Detect which cell encompasses the target text, then output its [x, y] center coordinate. 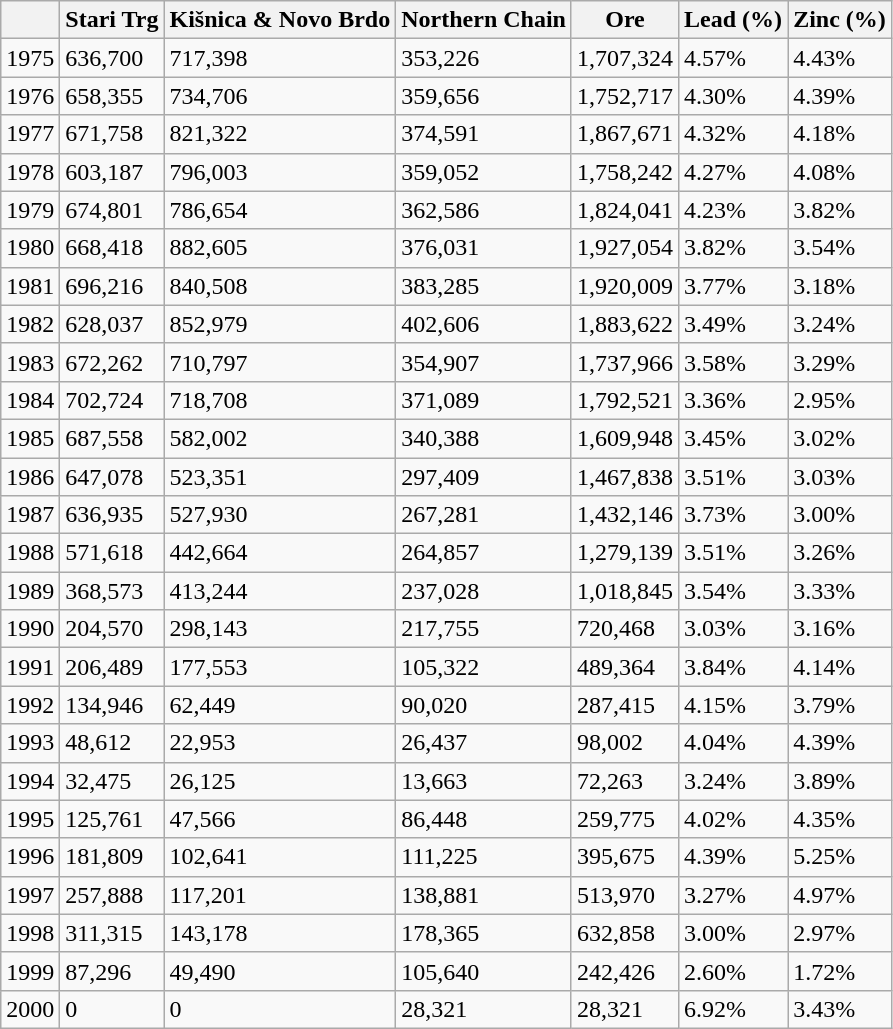
786,654 [280, 210]
1978 [30, 172]
4.97% [840, 895]
117,201 [280, 895]
582,002 [280, 438]
1,752,717 [624, 96]
362,586 [484, 210]
6.92% [734, 1009]
217,755 [484, 629]
1993 [30, 743]
4.30% [734, 96]
1,737,966 [624, 362]
264,857 [484, 553]
Stari Trg [112, 20]
4.08% [840, 172]
3.36% [734, 400]
32,475 [112, 781]
1998 [30, 933]
3.16% [840, 629]
603,187 [112, 172]
1,609,948 [624, 438]
395,675 [624, 857]
658,355 [112, 96]
2.60% [734, 971]
489,364 [624, 667]
354,907 [484, 362]
672,262 [112, 362]
47,566 [280, 819]
1987 [30, 515]
1984 [30, 400]
311,315 [112, 933]
4.35% [840, 819]
442,664 [280, 553]
1,883,622 [624, 324]
287,415 [624, 705]
852,979 [280, 324]
1,927,054 [624, 248]
177,553 [280, 667]
1975 [30, 58]
718,708 [280, 400]
734,706 [280, 96]
513,970 [624, 895]
102,641 [280, 857]
Zinc (%) [840, 20]
297,409 [484, 477]
105,640 [484, 971]
1,432,146 [624, 515]
90,020 [484, 705]
632,858 [624, 933]
1,920,009 [624, 286]
636,700 [112, 58]
13,663 [484, 781]
98,002 [624, 743]
26,125 [280, 781]
181,809 [112, 857]
710,797 [280, 362]
3.29% [840, 362]
1982 [30, 324]
402,606 [484, 324]
1980 [30, 248]
72,263 [624, 781]
702,724 [112, 400]
4.32% [734, 134]
359,052 [484, 172]
3.58% [734, 362]
Kišnica & Novo Brdo [280, 20]
4.23% [734, 210]
3.49% [734, 324]
796,003 [280, 172]
1983 [30, 362]
353,226 [484, 58]
3.84% [734, 667]
374,591 [484, 134]
1988 [30, 553]
1,758,242 [624, 172]
204,570 [112, 629]
1997 [30, 895]
4.43% [840, 58]
2.97% [840, 933]
3.27% [734, 895]
674,801 [112, 210]
1989 [30, 591]
1979 [30, 210]
3.73% [734, 515]
3.33% [840, 591]
3.77% [734, 286]
1999 [30, 971]
647,078 [112, 477]
1992 [30, 705]
3.18% [840, 286]
2.95% [840, 400]
1985 [30, 438]
671,758 [112, 134]
3.02% [840, 438]
1995 [30, 819]
26,437 [484, 743]
49,490 [280, 971]
371,089 [484, 400]
4.27% [734, 172]
3.43% [840, 1009]
5.25% [840, 857]
571,618 [112, 553]
298,143 [280, 629]
62,449 [280, 705]
Ore [624, 20]
4.14% [840, 667]
178,365 [484, 933]
111,225 [484, 857]
259,775 [624, 819]
636,935 [112, 515]
87,296 [112, 971]
1976 [30, 96]
134,946 [112, 705]
4.02% [734, 819]
1,867,671 [624, 134]
668,418 [112, 248]
720,468 [624, 629]
821,322 [280, 134]
1990 [30, 629]
143,178 [280, 933]
383,285 [484, 286]
1,279,139 [624, 553]
257,888 [112, 895]
2000 [30, 1009]
1,792,521 [624, 400]
840,508 [280, 286]
413,244 [280, 591]
22,953 [280, 743]
882,605 [280, 248]
1.72% [840, 971]
4.04% [734, 743]
206,489 [112, 667]
1991 [30, 667]
242,426 [624, 971]
1981 [30, 286]
527,930 [280, 515]
4.18% [840, 134]
267,281 [484, 515]
86,448 [484, 819]
125,761 [112, 819]
237,028 [484, 591]
523,351 [280, 477]
696,216 [112, 286]
1996 [30, 857]
4.57% [734, 58]
1,824,041 [624, 210]
359,656 [484, 96]
3.89% [840, 781]
1,018,845 [624, 591]
368,573 [112, 591]
717,398 [280, 58]
3.45% [734, 438]
3.26% [840, 553]
105,322 [484, 667]
1,707,324 [624, 58]
Lead (%) [734, 20]
48,612 [112, 743]
4.15% [734, 705]
1994 [30, 781]
3.79% [840, 705]
1986 [30, 477]
628,037 [112, 324]
376,031 [484, 248]
1,467,838 [624, 477]
138,881 [484, 895]
687,558 [112, 438]
Northern Chain [484, 20]
1977 [30, 134]
340,388 [484, 438]
